Return the [x, y] coordinate for the center point of the cell that contains the specified text.  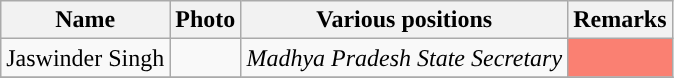
Remarks [620, 20]
Jaswinder Singh [86, 58]
Photo [206, 20]
Name [86, 20]
Various positions [404, 20]
Madhya Pradesh State Secretary [404, 58]
